Detect which cell encompasses the target text, then output its (X, Y) center coordinate. 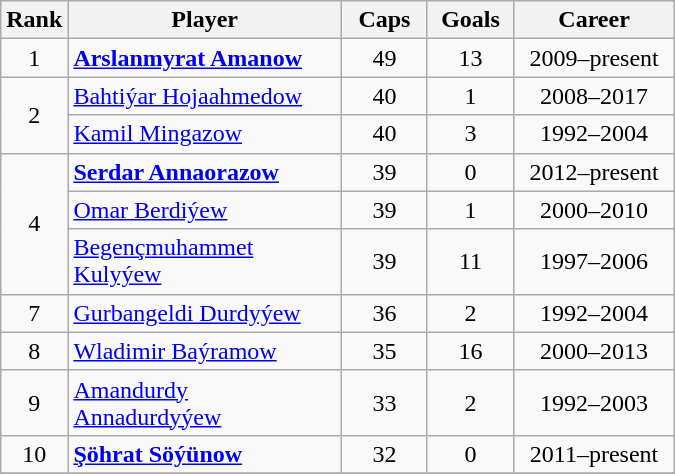
10 (34, 454)
Arslanmyrat Amanow (205, 58)
7 (34, 313)
Wladimir Baýramow (205, 351)
Rank (34, 20)
2009–present (594, 58)
11 (470, 262)
Career (594, 20)
16 (470, 351)
Kamil Mingazow (205, 134)
3 (470, 134)
Serdar Annaorazow (205, 172)
36 (384, 313)
2012–present (594, 172)
35 (384, 351)
13 (470, 58)
2000–2010 (594, 210)
8 (34, 351)
2000–2013 (594, 351)
1992–2003 (594, 402)
Omar Berdiýew (205, 210)
Begençmuhammet Kulyýew (205, 262)
Goals (470, 20)
Şöhrat Söýünow (205, 454)
Caps (384, 20)
9 (34, 402)
33 (384, 402)
Player (205, 20)
Gurbangeldi Durdyýew (205, 313)
2008–2017 (594, 96)
1997–2006 (594, 262)
Bahtiýar Hojaahmedow (205, 96)
4 (34, 224)
Amandurdy Annadurdyýew (205, 402)
49 (384, 58)
2011–present (594, 454)
32 (384, 454)
